From the cell containing the given text, extract its center point as [x, y] coordinate. 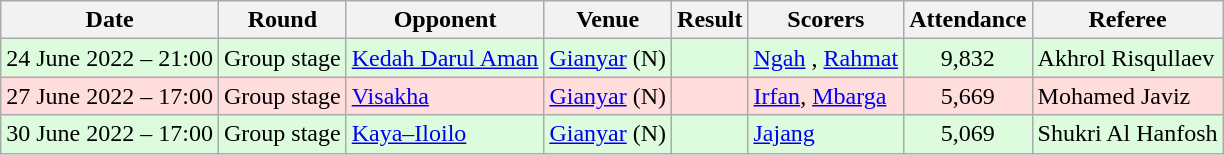
Opponent [445, 20]
27 June 2022 – 17:00 [110, 96]
Date [110, 20]
Akhrol Risqullaev [1128, 58]
Irfan, Mbarga [826, 96]
30 June 2022 – 17:00 [110, 134]
Venue [608, 20]
Round [282, 20]
Scorers [826, 20]
5,069 [968, 134]
Jajang [826, 134]
Visakha [445, 96]
Ngah , Rahmat [826, 58]
Attendance [968, 20]
Result [710, 20]
Mohamed Javiz [1128, 96]
5,669 [968, 96]
9,832 [968, 58]
Shukri Al Hanfosh [1128, 134]
Kedah Darul Aman [445, 58]
24 June 2022 – 21:00 [110, 58]
Referee [1128, 20]
Kaya–Iloilo [445, 134]
